For the text-containing cell, return its midpoint in [x, y] coordinate format. 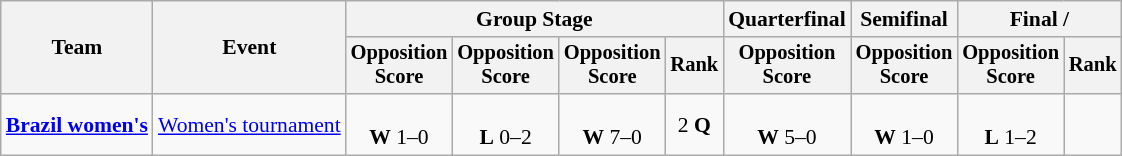
W 5–0 [787, 124]
L 1–2 [1010, 124]
Brazil women's [77, 124]
Quarterfinal [787, 19]
Final / [1039, 19]
W 7–0 [612, 124]
L 0–2 [506, 124]
Team [77, 48]
2 Q [694, 124]
Event [250, 48]
Women's tournament [250, 124]
Semifinal [904, 19]
Group Stage [534, 19]
